Scan for the cell matching the given text and deliver its (x, y) coordinate at center. 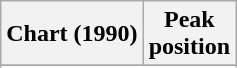
Chart (1990) (72, 34)
Peak position (189, 34)
